Output the (x, y) coordinate of the center of the cell containing the given text.  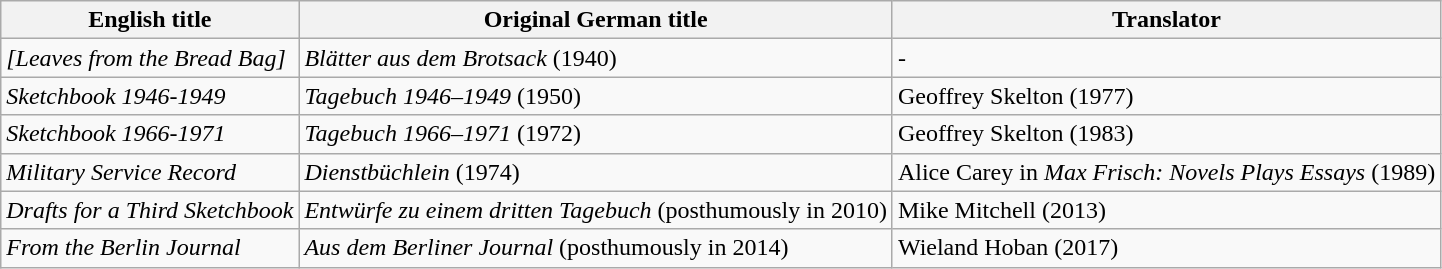
Wieland Hoban (2017) (1166, 248)
Alice Carey in Max Frisch: Novels Plays Essays (1989) (1166, 172)
Tagebuch 1966–1971 (1972) (596, 134)
Aus dem Berliner Journal (posthumously in 2014) (596, 248)
Military Service Record (150, 172)
- (1166, 58)
Tagebuch 1946–1949 (1950) (596, 96)
Geoffrey Skelton (1977) (1166, 96)
Translator (1166, 20)
From the Berlin Journal (150, 248)
Drafts for a Third Sketchbook (150, 210)
Mike Mitchell (2013) (1166, 210)
Geoffrey Skelton (1983) (1166, 134)
Blätter aus dem Brotsack (1940) (596, 58)
Sketchbook 1946-1949 (150, 96)
Entwürfe zu einem dritten Tagebuch (posthumously in 2010) (596, 210)
Original German title (596, 20)
Dienstbüchlein (1974) (596, 172)
[Leaves from the Bread Bag] (150, 58)
English title (150, 20)
Sketchbook 1966-1971 (150, 134)
